Find where the given text appears and provide that cell's center as (X, Y) coordinate. 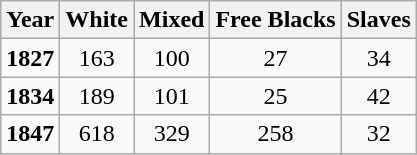
Slaves (378, 20)
1834 (30, 96)
White (97, 20)
189 (97, 96)
1847 (30, 134)
Free Blacks (276, 20)
32 (378, 134)
618 (97, 134)
329 (172, 134)
Mixed (172, 20)
101 (172, 96)
34 (378, 58)
163 (97, 58)
42 (378, 96)
1827 (30, 58)
Year (30, 20)
258 (276, 134)
100 (172, 58)
25 (276, 96)
27 (276, 58)
